Search for the cell housing the specified text and yield its (X, Y) center coordinate. 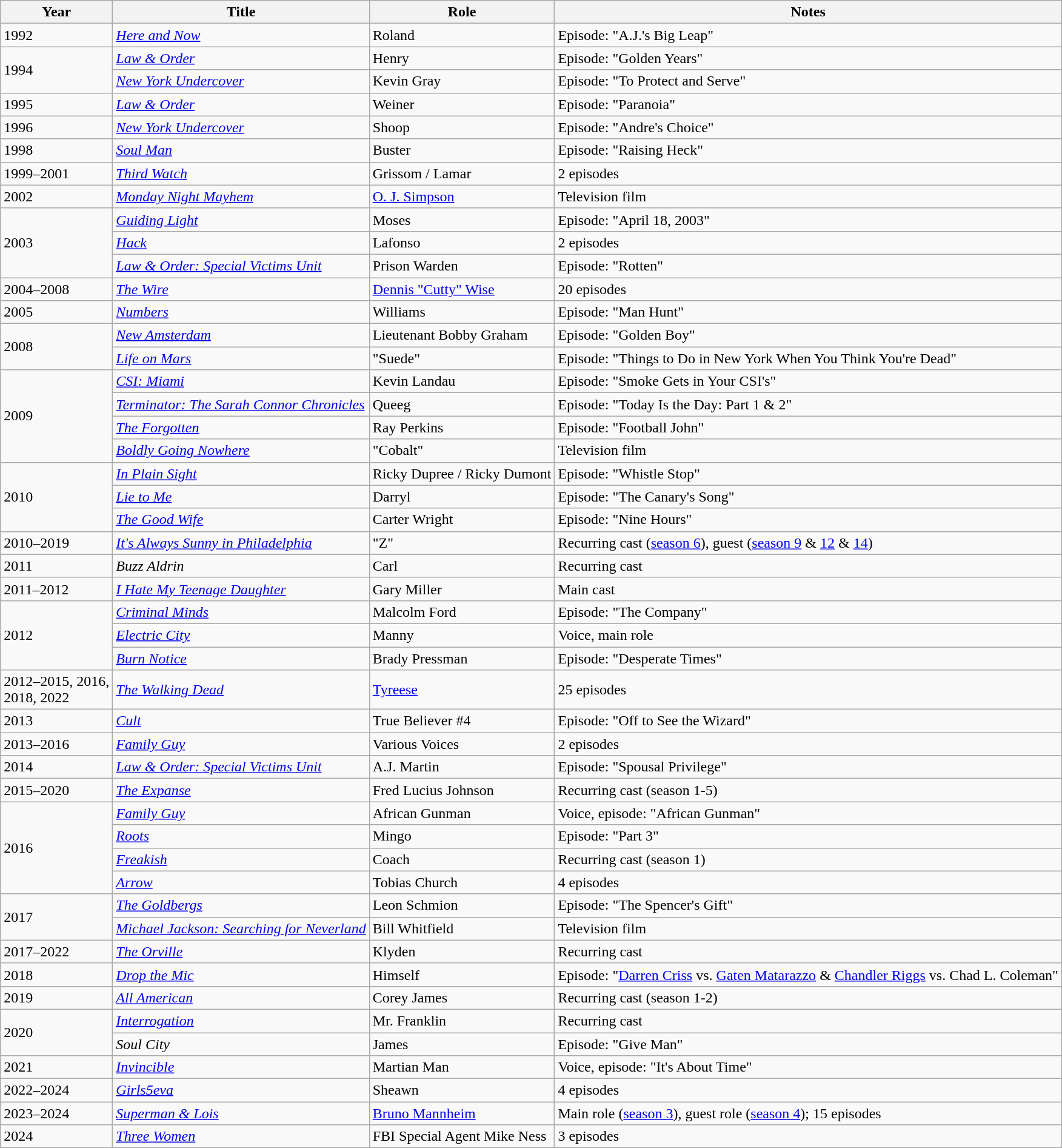
Corey James (462, 998)
Shoop (462, 127)
Lieutenant Bobby Graham (462, 335)
Episode: "Golden Boy" (809, 335)
Episode: "The Canary's Song" (809, 497)
2010 (57, 497)
Episode: "Today Is the Day: Part 1 & 2" (809, 404)
2003 (57, 243)
2017 (57, 917)
Boldly Going Nowhere (241, 451)
Episode: "Darren Criss vs. Gaten Matarazzo & Chandler Riggs vs. Chad L. Coleman" (809, 975)
Fred Lucius Johnson (462, 790)
1992 (57, 35)
Roland (462, 35)
2019 (57, 998)
2014 (57, 767)
Manny (462, 635)
Recurring cast (season 1-2) (809, 998)
Freakish (241, 859)
1996 (57, 127)
It's Always Sunny in Philadelphia (241, 543)
Grissom / Lamar (462, 173)
2008 (57, 347)
Himself (462, 975)
Role (462, 12)
Episode: "Spousal Privilege" (809, 767)
Third Watch (241, 173)
The Orville (241, 952)
2009 (57, 416)
Superman & Lois (241, 1113)
Here and Now (241, 35)
Buster (462, 150)
Arrow (241, 882)
Brady Pressman (462, 658)
Henry (462, 58)
Criminal Minds (241, 612)
Episode: "Andre's Choice" (809, 127)
2011 (57, 566)
Recurring cast (season 6), guest (season 9 & 12 & 14) (809, 543)
Episode: "Nine Hours" (809, 520)
Episode: "Golden Years" (809, 58)
Williams (462, 312)
Carter Wright (462, 520)
Drop the Mic (241, 975)
Lafonso (462, 243)
2012–2015, 2016,2018, 2022 (57, 690)
2002 (57, 196)
Episode: "Part 3" (809, 836)
Episode: "Things to Do in New York When You Think You're Dead" (809, 358)
Notes (809, 12)
2005 (57, 312)
Episode: "Smoke Gets in Your CSI's" (809, 381)
Main role (season 3), guest role (season 4); 15 episodes (809, 1113)
2020 (57, 1032)
Three Women (241, 1136)
2021 (57, 1067)
2016 (57, 848)
Electric City (241, 635)
Soul City (241, 1044)
Episode: "Man Hunt" (809, 312)
All American (241, 998)
Cult (241, 721)
Episode: "The Spencer's Gift" (809, 905)
25 episodes (809, 690)
Soul Man (241, 150)
"Cobalt" (462, 451)
Episode: "Rotten" (809, 266)
The Wire (241, 289)
Main cast (809, 589)
Hack (241, 243)
Numbers (241, 312)
A.J. Martin (462, 767)
Michael Jackson: Searching for Neverland (241, 928)
Darryl (462, 497)
3 episodes (809, 1136)
Buzz Aldrin (241, 566)
20 episodes (809, 289)
Burn Notice (241, 658)
Leon Schmion (462, 905)
Episode: "Raising Heck" (809, 150)
2013 (57, 721)
Episode: "Desperate Times" (809, 658)
Recurring cast (season 1-5) (809, 790)
CSI: Miami (241, 381)
The Forgotten (241, 428)
Kevin Landau (462, 381)
Moses (462, 220)
Episode: "Off to See the Wizard" (809, 721)
Recurring cast (season 1) (809, 859)
Tyreese (462, 690)
The Expanse (241, 790)
"Suede" (462, 358)
2022–2024 (57, 1090)
2012 (57, 635)
Episode: "April 18, 2003" (809, 220)
Sheawn (462, 1090)
2015–2020 (57, 790)
2017–2022 (57, 952)
I Hate My Teenage Daughter (241, 589)
2010–2019 (57, 543)
Kevin Gray (462, 81)
Prison Warden (462, 266)
Episode: "Football John" (809, 428)
Voice, episode: "It's About Time" (809, 1067)
1994 (57, 70)
Mr. Franklin (462, 1021)
The Walking Dead (241, 690)
Bruno Mannheim (462, 1113)
2011–2012 (57, 589)
Monday Night Mayhem (241, 196)
1995 (57, 104)
Carl (462, 566)
Interrogation (241, 1021)
James (462, 1044)
Bill Whitfield (462, 928)
2023–2024 (57, 1113)
Life on Mars (241, 358)
Lie to Me (241, 497)
Malcolm Ford (462, 612)
O. J. Simpson (462, 196)
Tobias Church (462, 882)
Gary Miller (462, 589)
1999–2001 (57, 173)
The Good Wife (241, 520)
Queeg (462, 404)
Episode: "To Protect and Serve" (809, 81)
"Z" (462, 543)
Terminator: The Sarah Connor Chronicles (241, 404)
Ray Perkins (462, 428)
The Goldbergs (241, 905)
2013–2016 (57, 744)
Martian Man (462, 1067)
Episode: "A.J.'s Big Leap" (809, 35)
Voice, main role (809, 635)
Guiding Light (241, 220)
1998 (57, 150)
Dennis "Cutty" Wise (462, 289)
Weiner (462, 104)
Voice, episode: "African Gunman" (809, 813)
Ricky Dupree / Ricky Dumont (462, 474)
FBI Special Agent Mike Ness (462, 1136)
Episode: "The Company" (809, 612)
New Amsterdam (241, 335)
2004–2008 (57, 289)
Coach (462, 859)
Girls5eva (241, 1090)
Title (241, 12)
Klyden (462, 952)
Invincible (241, 1067)
Mingo (462, 836)
Episode: "Paranoia" (809, 104)
Roots (241, 836)
In Plain Sight (241, 474)
Episode: "Give Man" (809, 1044)
Various Voices (462, 744)
Episode: "Whistle Stop" (809, 474)
True Believer #4 (462, 721)
Year (57, 12)
African Gunman (462, 813)
2018 (57, 975)
2024 (57, 1136)
